Search for the cell housing the specified text and yield its (x, y) center coordinate. 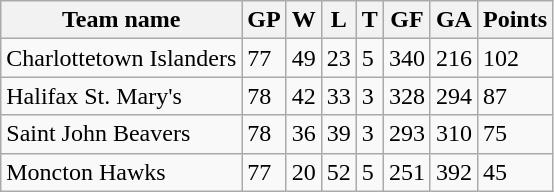
L (338, 20)
310 (454, 134)
45 (514, 172)
20 (304, 172)
49 (304, 58)
23 (338, 58)
Moncton Hawks (122, 172)
340 (406, 58)
Halifax St. Mary's (122, 96)
293 (406, 134)
216 (454, 58)
392 (454, 172)
39 (338, 134)
294 (454, 96)
52 (338, 172)
T (370, 20)
36 (304, 134)
GP (264, 20)
75 (514, 134)
Charlottetown Islanders (122, 58)
42 (304, 96)
87 (514, 96)
W (304, 20)
Saint John Beavers (122, 134)
Points (514, 20)
GF (406, 20)
GA (454, 20)
102 (514, 58)
251 (406, 172)
33 (338, 96)
328 (406, 96)
Team name (122, 20)
